Output the [X, Y] coordinate of the center of the cell containing the given text.  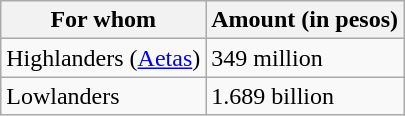
Lowlanders [104, 96]
Amount (in pesos) [305, 20]
Highlanders (Aetas) [104, 58]
349 million [305, 58]
1.689 billion [305, 96]
For whom [104, 20]
